Pinpoint the cell where the given text exists, returning its [x, y] midpoint coordinate. 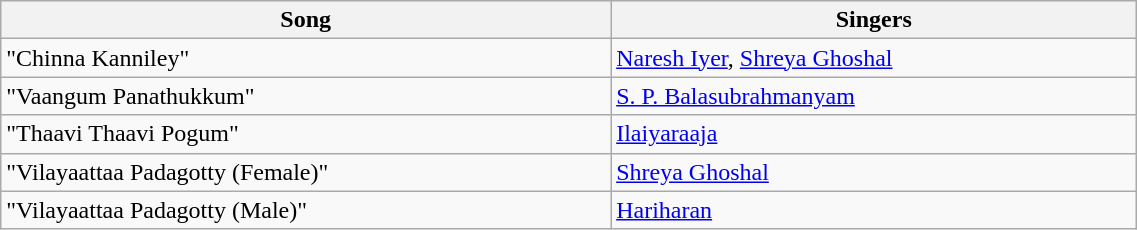
Song [306, 20]
"Vilayaattaa Padagotty (Male)" [306, 210]
Singers [874, 20]
Shreya Ghoshal [874, 172]
Hariharan [874, 210]
"Vaangum Panathukkum" [306, 96]
Naresh Iyer, Shreya Ghoshal [874, 58]
"Vilayaattaa Padagotty (Female)" [306, 172]
S. P. Balasubrahmanyam [874, 96]
"Thaavi Thaavi Pogum" [306, 134]
"Chinna Kanniley" [306, 58]
Ilaiyaraaja [874, 134]
